Pinpoint the cell where the given text exists, returning its [x, y] midpoint coordinate. 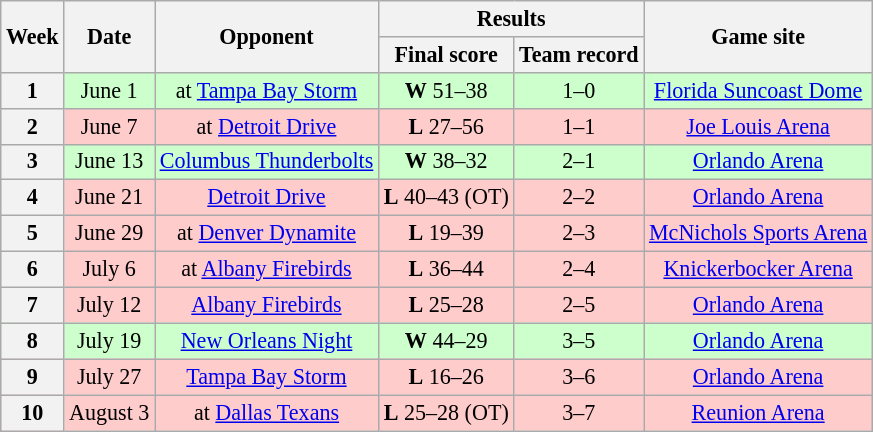
2–1 [579, 162]
Tampa Bay Storm [266, 377]
Albany Firebirds [266, 305]
2–3 [579, 233]
W 51–38 [446, 90]
10 [32, 412]
3–5 [579, 341]
1–1 [579, 126]
New Orleans Night [266, 341]
at Detroit Drive [266, 126]
6 [32, 269]
7 [32, 305]
August 3 [110, 412]
Joe Louis Arena [758, 126]
L 27–56 [446, 126]
Week [32, 36]
July 12 [110, 305]
1–0 [579, 90]
W 44–29 [446, 341]
1 [32, 90]
June 29 [110, 233]
McNichols Sports Arena [758, 233]
June 7 [110, 126]
Knickerbocker Arena [758, 269]
L 16–26 [446, 377]
2–2 [579, 198]
June 1 [110, 90]
at Tampa Bay Storm [266, 90]
5 [32, 233]
9 [32, 377]
Game site [758, 36]
June 21 [110, 198]
W 38–32 [446, 162]
at Albany Firebirds [266, 269]
8 [32, 341]
at Denver Dynamite [266, 233]
Reunion Arena [758, 412]
Florida Suncoast Dome [758, 90]
L 19–39 [446, 233]
2–5 [579, 305]
June 13 [110, 162]
July 6 [110, 269]
Opponent [266, 36]
2 [32, 126]
at Dallas Texans [266, 412]
4 [32, 198]
July 19 [110, 341]
2–4 [579, 269]
3 [32, 162]
L 25–28 (OT) [446, 412]
3–7 [579, 412]
Detroit Drive [266, 198]
Date [110, 36]
L 40–43 (OT) [446, 198]
July 27 [110, 377]
Results [510, 18]
Final score [446, 54]
L 25–28 [446, 305]
Columbus Thunderbolts [266, 162]
3–6 [579, 377]
L 36–44 [446, 269]
Team record [579, 54]
